Search for the cell housing the specified text and yield its [X, Y] center coordinate. 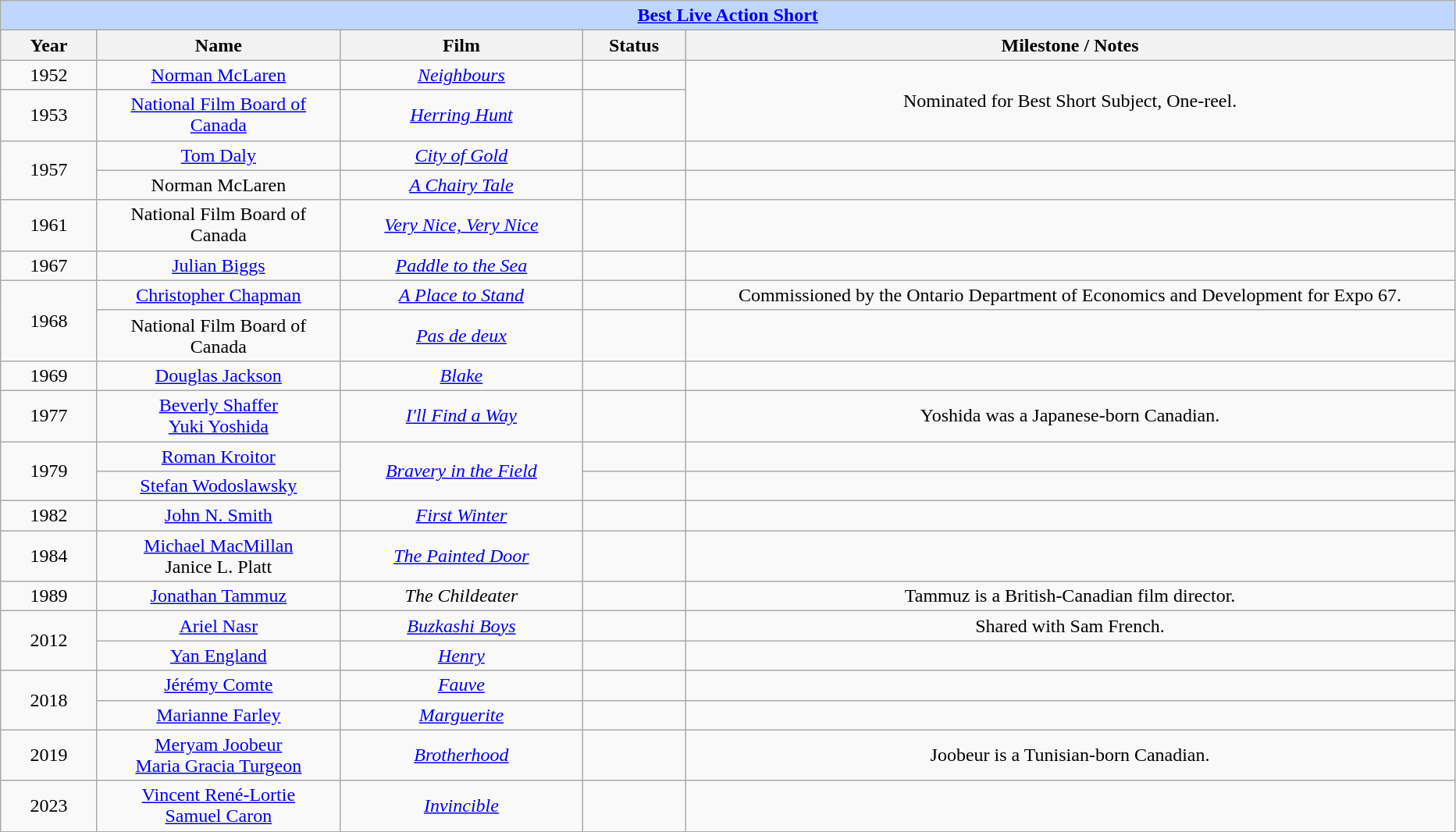
1969 [49, 375]
1982 [49, 516]
Film [461, 45]
1968 [49, 320]
Paddle to the Sea [461, 265]
1967 [49, 265]
Tammuz is a British-Canadian film director. [1070, 596]
Yan England [219, 656]
The Painted Door [461, 556]
Name [219, 45]
Blake [461, 375]
1984 [49, 556]
Marguerite [461, 715]
Roman Kroitor [219, 457]
Very Nice, Very Nice [461, 225]
1961 [49, 225]
Buzkashi Boys [461, 626]
Best Live Action Short [728, 16]
City of Gold [461, 155]
Vincent René-LortieSamuel Caron [219, 805]
Julian Biggs [219, 265]
Henry [461, 656]
1952 [49, 75]
Milestone / Notes [1070, 45]
1977 [49, 415]
Douglas Jackson [219, 375]
Tom Daly [219, 155]
Pas de deux [461, 336]
2018 [49, 700]
Yoshida was a Japanese-born Canadian. [1070, 415]
The Childeater [461, 596]
Stefan Wodoslawsky [219, 486]
Invincible [461, 805]
Neighbours [461, 75]
Year [49, 45]
2019 [49, 756]
John N. Smith [219, 516]
Marianne Farley [219, 715]
Ariel Nasr [219, 626]
Bravery in the Field [461, 471]
Shared with Sam French. [1070, 626]
Jérémy Comte [219, 685]
1989 [49, 596]
Nominated for Best Short Subject, One-reel. [1070, 100]
Beverly ShafferYuki Yoshida [219, 415]
1957 [49, 170]
Michael MacMillanJanice L. Platt [219, 556]
Meryam JoobeurMaria Gracia Turgeon [219, 756]
2023 [49, 805]
Jonathan Tammuz [219, 596]
Fauve [461, 685]
2012 [49, 641]
1979 [49, 471]
First Winter [461, 516]
Joobeur is a Tunisian-born Canadian. [1070, 756]
A Chairy Tale [461, 185]
I'll Find a Way [461, 415]
Christopher Chapman [219, 295]
Commissioned by the Ontario Department of Economics and Development for Expo 67. [1070, 295]
1953 [49, 116]
Status [634, 45]
Brotherhood [461, 756]
A Place to Stand [461, 295]
Herring Hunt [461, 116]
